Scan for the cell matching the given text and deliver its (x, y) coordinate at center. 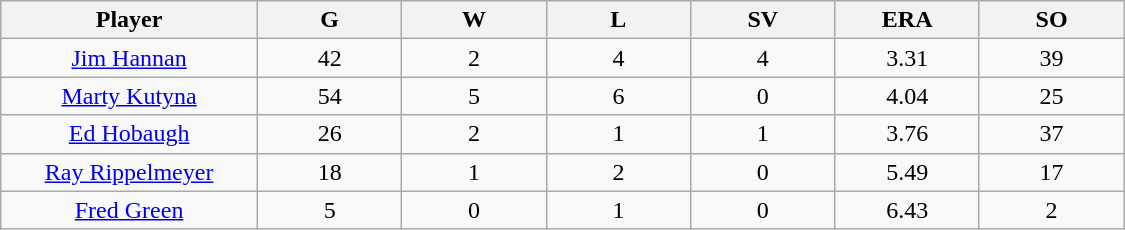
Marty Kutyna (130, 96)
42 (329, 58)
Player (130, 20)
5.49 (907, 172)
54 (329, 96)
37 (1052, 134)
SO (1052, 20)
ERA (907, 20)
Ray Rippelmeyer (130, 172)
W (474, 20)
Fred Green (130, 210)
L (618, 20)
6 (618, 96)
26 (329, 134)
6.43 (907, 210)
Ed Hobaugh (130, 134)
SV (763, 20)
4.04 (907, 96)
3.76 (907, 134)
39 (1052, 58)
18 (329, 172)
17 (1052, 172)
G (329, 20)
25 (1052, 96)
3.31 (907, 58)
Jim Hannan (130, 58)
